Identify which cell holds the provided text, then report its [x, y] central coordinate. 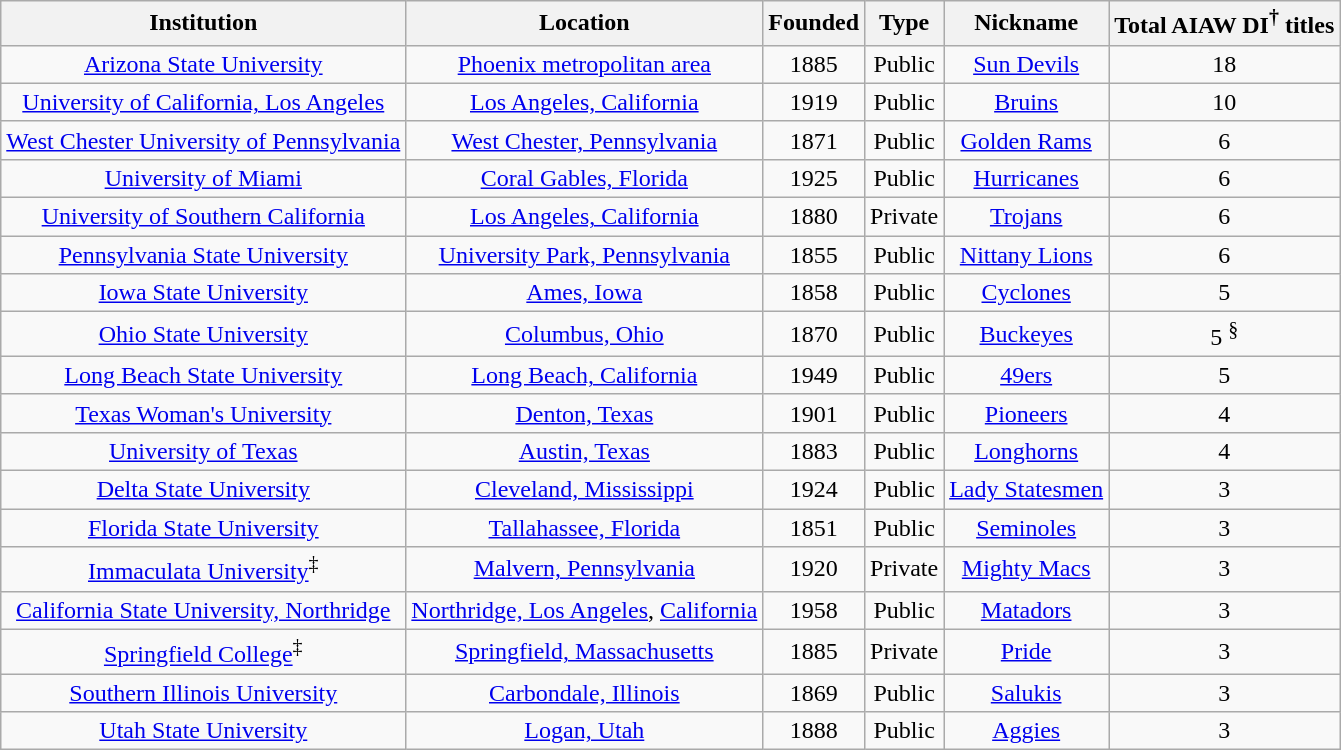
1855 [814, 255]
1958 [814, 610]
Ames, Iowa [584, 293]
Logan, Utah [584, 731]
1851 [814, 528]
Lady Statesmen [1026, 489]
5 § [1224, 334]
Longhorns [1026, 451]
Pioneers [1026, 413]
1924 [814, 489]
Phoenix metropolitan area [584, 64]
Immaculata University‡ [204, 570]
West Chester, Pennsylvania [584, 140]
Columbus, Ohio [584, 334]
Carbondale, Illinois [584, 693]
1871 [814, 140]
Southern Illinois University [204, 693]
1925 [814, 178]
Ohio State University [204, 334]
Bruins [1026, 102]
Nickname [1026, 24]
Northridge, Los Angeles, California [584, 610]
West Chester University of Pennsylvania [204, 140]
Austin, Texas [584, 451]
Coral Gables, Florida [584, 178]
Springfield, Massachusetts [584, 652]
Salukis [1026, 693]
1949 [814, 375]
Mighty Macs [1026, 570]
Hurricanes [1026, 178]
Cleveland, Mississippi [584, 489]
1883 [814, 451]
Pennsylvania State University [204, 255]
Utah State University [204, 731]
Tallahassee, Florida [584, 528]
Florida State University [204, 528]
1919 [814, 102]
University Park, Pennsylvania [584, 255]
University of California, Los Angeles [204, 102]
1920 [814, 570]
Golden Rams [1026, 140]
California State University, Northridge [204, 610]
1880 [814, 217]
1870 [814, 334]
Malvern, Pennsylvania [584, 570]
Denton, Texas [584, 413]
Seminoles [1026, 528]
Aggies [1026, 731]
University of Southern California [204, 217]
Institution [204, 24]
Matadors [1026, 610]
18 [1224, 64]
Texas Woman's University [204, 413]
1901 [814, 413]
Buckeyes [1026, 334]
Type [904, 24]
University of Miami [204, 178]
Cyclones [1026, 293]
Long Beach, California [584, 375]
University of Texas [204, 451]
Iowa State University [204, 293]
Location [584, 24]
1888 [814, 731]
Sun Devils [1026, 64]
49ers [1026, 375]
Long Beach State University [204, 375]
Arizona State University [204, 64]
10 [1224, 102]
Trojans [1026, 217]
Nittany Lions [1026, 255]
Delta State University [204, 489]
Pride [1026, 652]
Total AIAW DI† titles [1224, 24]
1858 [814, 293]
Founded [814, 24]
1869 [814, 693]
Springfield College‡ [204, 652]
